Output the [x, y] coordinate of the center of the cell containing the given text.  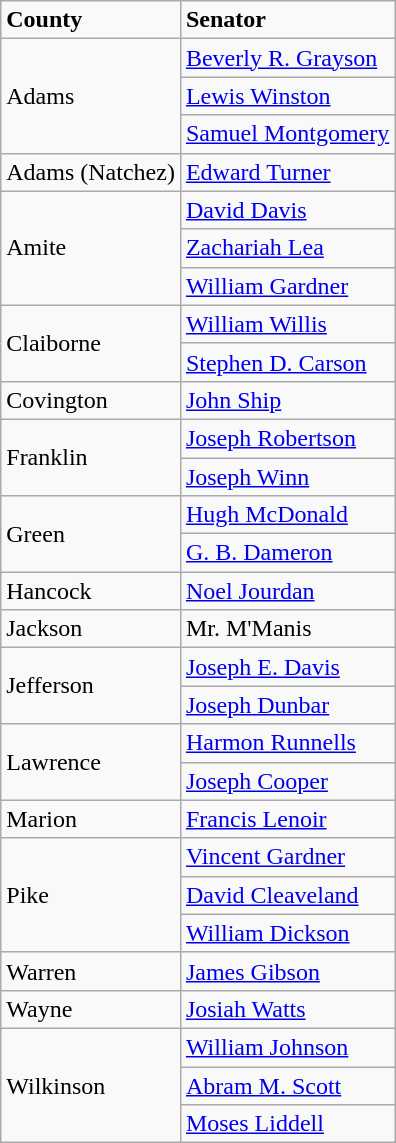
Jefferson [91, 686]
Lawrence [91, 762]
County [91, 20]
G. B. Dameron [287, 553]
David Cleaveland [287, 895]
Green [91, 534]
Lewis Winston [287, 96]
Hancock [91, 591]
Joseph E. Davis [287, 667]
Jackson [91, 629]
Joseph Robertson [287, 438]
Stephen D. Carson [287, 362]
Edward Turner [287, 172]
Harmon Runnells [287, 743]
Zachariah Lea [287, 248]
David Davis [287, 210]
Vincent Gardner [287, 857]
Wilkinson [91, 1085]
Joseph Dunbar [287, 705]
Moses Liddell [287, 1124]
Pike [91, 895]
William Dickson [287, 933]
Adams [91, 96]
Joseph Winn [287, 477]
Hugh McDonald [287, 515]
Adams (Natchez) [91, 172]
Samuel Montgomery [287, 134]
Josiah Watts [287, 1009]
Noel Jourdan [287, 591]
William Willis [287, 324]
Claiborne [91, 343]
Francis Lenoir [287, 819]
Abram M. Scott [287, 1085]
Marion [91, 819]
James Gibson [287, 971]
Amite [91, 248]
John Ship [287, 400]
Joseph Cooper [287, 781]
William Gardner [287, 286]
Beverly R. Grayson [287, 58]
Franklin [91, 457]
Warren [91, 971]
Wayne [91, 1009]
William Johnson [287, 1047]
Covington [91, 400]
Senator [287, 20]
Mr. M'Manis [287, 629]
